Provide the (x, y) coordinate of the cell's center where the given text is located.  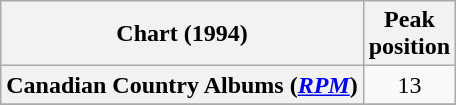
13 (409, 85)
Canadian Country Albums (RPM) (182, 85)
Chart (1994) (182, 34)
Peakposition (409, 34)
